Return the (X, Y) coordinate for the center point of the cell that contains the specified text.  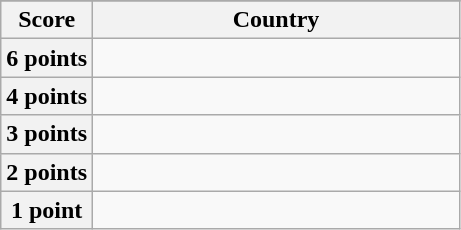
Country (276, 20)
2 points (47, 172)
Score (47, 20)
6 points (47, 58)
1 point (47, 210)
4 points (47, 96)
3 points (47, 134)
